Find where the given text appears and provide that cell's center as (x, y) coordinate. 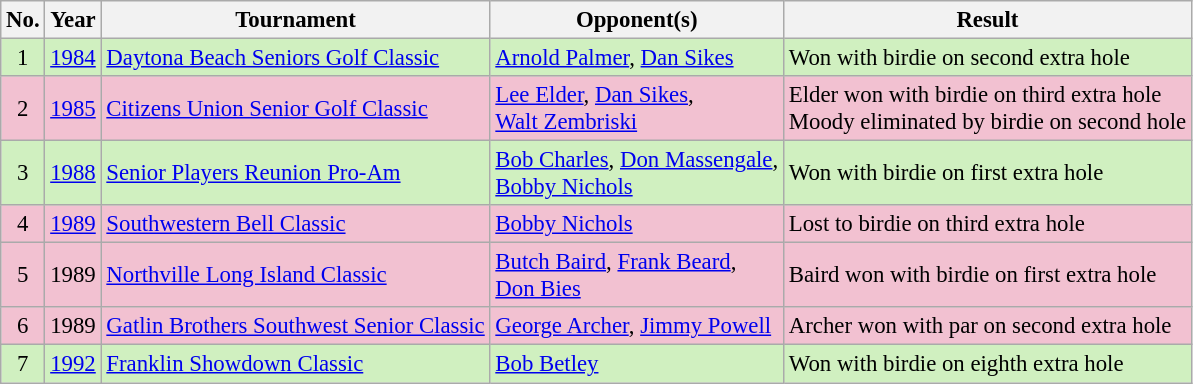
4 (23, 224)
Gatlin Brothers Southwest Senior Classic (296, 327)
1 (23, 58)
Opponent(s) (636, 20)
Bob Betley (636, 364)
Northville Long Island Classic (296, 276)
6 (23, 327)
Bobby Nichols (636, 224)
Won with birdie on eighth extra hole (987, 364)
1992 (73, 364)
Franklin Showdown Classic (296, 364)
Won with birdie on second extra hole (987, 58)
Lee Elder, Dan Sikes, Walt Zembriski (636, 108)
1988 (73, 174)
Tournament (296, 20)
Daytona Beach Seniors Golf Classic (296, 58)
7 (23, 364)
Southwestern Bell Classic (296, 224)
5 (23, 276)
Butch Baird, Frank Beard, Don Bies (636, 276)
Year (73, 20)
3 (23, 174)
Baird won with birdie on first extra hole (987, 276)
No. (23, 20)
Citizens Union Senior Golf Classic (296, 108)
George Archer, Jimmy Powell (636, 327)
Lost to birdie on third extra hole (987, 224)
Result (987, 20)
Senior Players Reunion Pro-Am (296, 174)
Arnold Palmer, Dan Sikes (636, 58)
1985 (73, 108)
Elder won with birdie on third extra holeMoody eliminated by birdie on second hole (987, 108)
Archer won with par on second extra hole (987, 327)
1984 (73, 58)
Won with birdie on first extra hole (987, 174)
2 (23, 108)
Bob Charles, Don Massengale, Bobby Nichols (636, 174)
